Search for the cell housing the specified text and yield its (x, y) center coordinate. 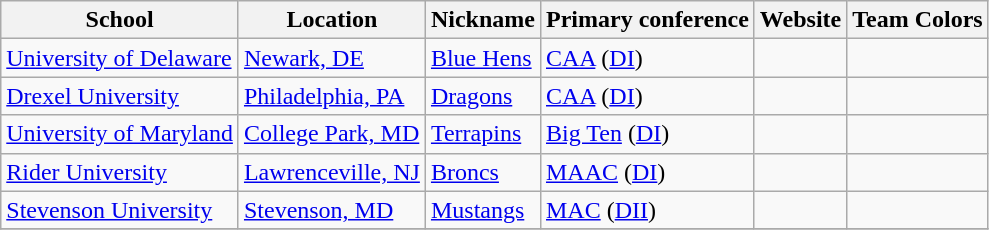
Primary conference (647, 20)
Website (800, 20)
Mustangs (482, 210)
University of Maryland (120, 134)
Stevenson University (120, 210)
College Park, MD (332, 134)
Team Colors (918, 20)
Location (332, 20)
Stevenson, MD (332, 210)
MAAC (DI) (647, 172)
Blue Hens (482, 58)
School (120, 20)
MAC (DII) (647, 210)
Nickname (482, 20)
Lawrenceville, NJ (332, 172)
Drexel University (120, 96)
Philadelphia, PA (332, 96)
Big Ten (DI) (647, 134)
Newark, DE (332, 58)
Dragons (482, 96)
Broncs (482, 172)
Rider University (120, 172)
University of Delaware (120, 58)
Terrapins (482, 134)
